Find where the given text appears and provide that cell's center as (X, Y) coordinate. 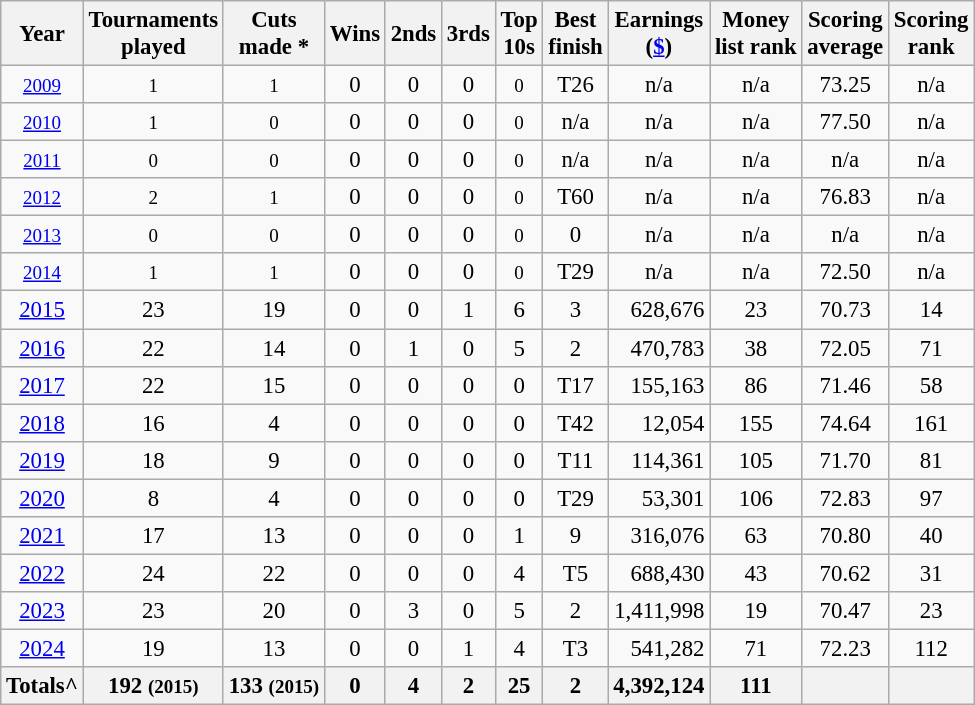
1,411,998 (659, 611)
Top 10s (519, 34)
155 (756, 423)
53,301 (659, 498)
17 (153, 536)
541,282 (659, 648)
2012 (42, 197)
2014 (42, 273)
76.83 (846, 197)
112 (930, 648)
72.83 (846, 498)
2nds (413, 34)
86 (756, 385)
63 (756, 536)
2024 (42, 648)
T5 (576, 573)
18 (153, 460)
2016 (42, 348)
106 (756, 498)
70.47 (846, 611)
43 (756, 573)
70.62 (846, 573)
192 (2015) (153, 686)
73.25 (846, 85)
2015 (42, 310)
2017 (42, 385)
Moneylist rank (756, 34)
72.23 (846, 648)
12,054 (659, 423)
Wins (354, 34)
470,783 (659, 348)
2023 (42, 611)
3rds (469, 34)
2021 (42, 536)
2009 (42, 85)
T42 (576, 423)
T11 (576, 460)
T3 (576, 648)
2022 (42, 573)
25 (519, 686)
97 (930, 498)
2010 (42, 122)
688,430 (659, 573)
6 (519, 310)
2019 (42, 460)
81 (930, 460)
111 (756, 686)
4,392,124 (659, 686)
Tournaments played (153, 34)
70.73 (846, 310)
77.50 (846, 122)
2020 (42, 498)
114,361 (659, 460)
T60 (576, 197)
105 (756, 460)
155,163 (659, 385)
T26 (576, 85)
Year (42, 34)
71.70 (846, 460)
Best finish (576, 34)
38 (756, 348)
Cuts made * (274, 34)
24 (153, 573)
72.05 (846, 348)
72.50 (846, 273)
16 (153, 423)
74.64 (846, 423)
Earnings($) (659, 34)
2018 (42, 423)
2013 (42, 235)
58 (930, 385)
Scoring average (846, 34)
15 (274, 385)
31 (930, 573)
Totals^ (42, 686)
161 (930, 423)
2011 (42, 160)
20 (274, 611)
133 (2015) (274, 686)
628,676 (659, 310)
40 (930, 536)
Scoringrank (930, 34)
71.46 (846, 385)
70.80 (846, 536)
T17 (576, 385)
8 (153, 498)
316,076 (659, 536)
